Extract the (x, y) coordinate from the center of the cell holding the provided text.  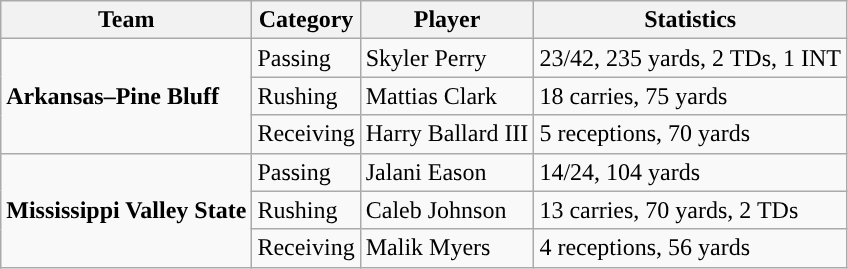
Team (126, 20)
23/42, 235 yards, 2 TDs, 1 INT (690, 58)
Category (306, 20)
5 receptions, 70 yards (690, 134)
4 receptions, 56 yards (690, 248)
Skyler Perry (447, 58)
Malik Myers (447, 248)
Arkansas–Pine Bluff (126, 96)
Mattias Clark (447, 96)
Mississippi Valley State (126, 210)
13 carries, 70 yards, 2 TDs (690, 210)
Caleb Johnson (447, 210)
Player (447, 20)
14/24, 104 yards (690, 172)
18 carries, 75 yards (690, 96)
Statistics (690, 20)
Harry Ballard III (447, 134)
Jalani Eason (447, 172)
